Search for the cell housing the specified text and yield its (x, y) center coordinate. 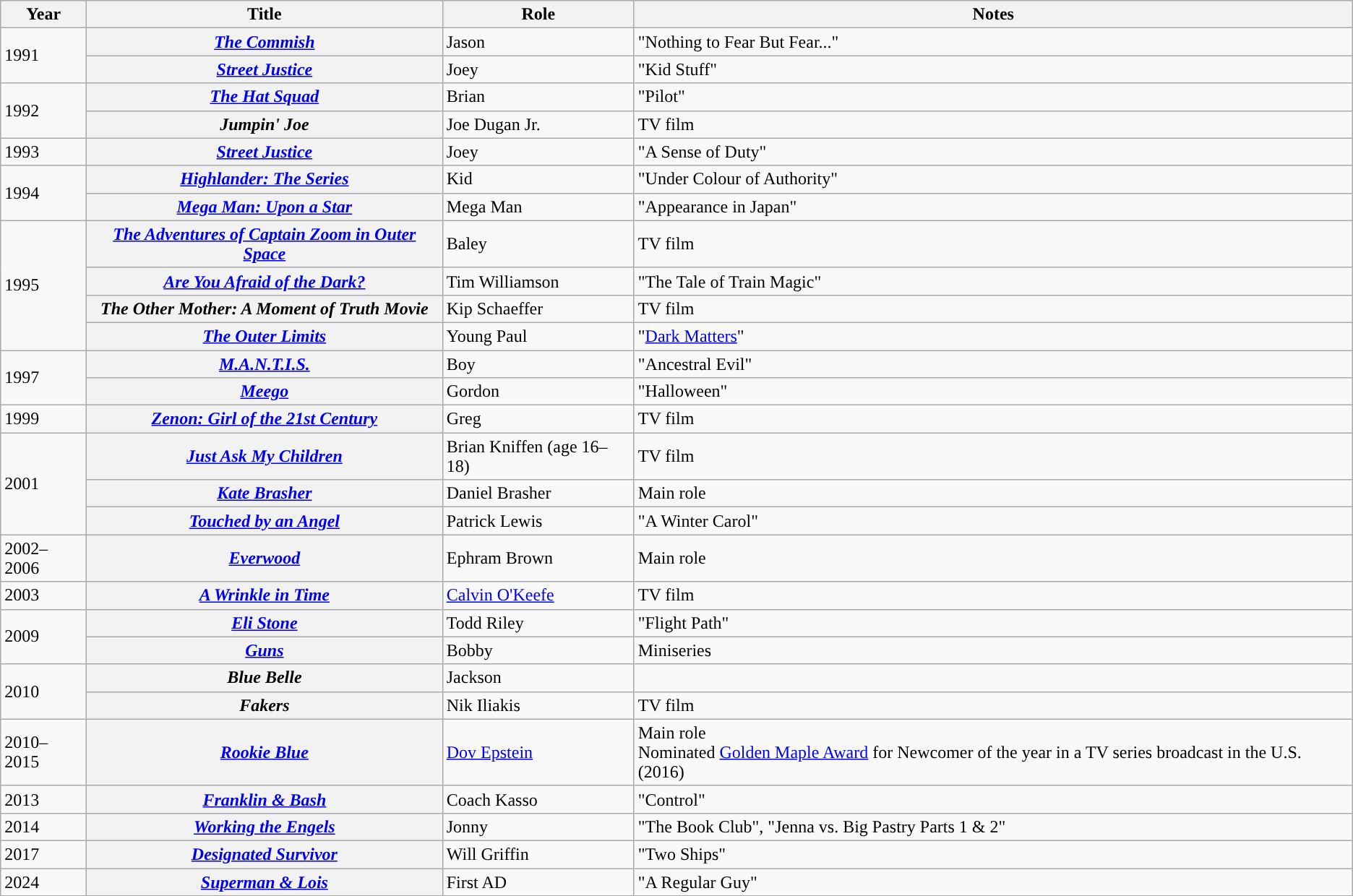
"Two Ships" (993, 854)
Jumpin' Joe (265, 124)
Baley (538, 244)
Main roleNominated Golden Maple Award for Newcomer of the year in a TV series broadcast in the U.S. (2016) (993, 752)
"The Book Club", "Jenna vs. Big Pastry Parts 1 & 2" (993, 827)
Coach Kasso (538, 799)
Notes (993, 14)
"The Tale of Train Magic" (993, 281)
Boy (538, 363)
1999 (43, 419)
Tim Williamson (538, 281)
Mega Man: Upon a Star (265, 207)
2003 (43, 595)
2002–2006 (43, 558)
2010 (43, 692)
"Ancestral Evil" (993, 363)
1994 (43, 193)
2017 (43, 854)
1997 (43, 377)
Daniel Brasher (538, 494)
The Hat Squad (265, 97)
M.A.N.T.I.S. (265, 363)
Jason (538, 42)
Highlander: The Series (265, 179)
Meego (265, 392)
Role (538, 14)
"Halloween" (993, 392)
2001 (43, 484)
Jackson (538, 678)
1993 (43, 152)
Year (43, 14)
Working the Engels (265, 827)
Rookie Blue (265, 752)
Greg (538, 419)
Patrick Lewis (538, 521)
The Commish (265, 42)
Guns (265, 650)
Nik Iliakis (538, 705)
Will Griffin (538, 854)
Miniseries (993, 650)
Calvin O'Keefe (538, 595)
A Wrinkle in Time (265, 595)
Kate Brasher (265, 494)
"A Winter Carol" (993, 521)
"Pilot" (993, 97)
Brian Kniffen (age 16–18) (538, 457)
2014 (43, 827)
Todd Riley (538, 623)
Touched by an Angel (265, 521)
Are You Afraid of the Dark? (265, 281)
Brian (538, 97)
2024 (43, 882)
Franklin & Bash (265, 799)
Eli Stone (265, 623)
Young Paul (538, 336)
2010–2015 (43, 752)
The Adventures of Captain Zoom in Outer Space (265, 244)
Dov Epstein (538, 752)
1992 (43, 111)
"Nothing to Fear But Fear..." (993, 42)
"Appearance in Japan" (993, 207)
The Outer Limits (265, 336)
1995 (43, 285)
Bobby (538, 650)
Title (265, 14)
2013 (43, 799)
"Flight Path" (993, 623)
"A Sense of Duty" (993, 152)
Fakers (265, 705)
Ephram Brown (538, 558)
"A Regular Guy" (993, 882)
1991 (43, 56)
The Other Mother: A Moment of Truth Movie (265, 309)
Gordon (538, 392)
Zenon: Girl of the 21st Century (265, 419)
Kip Schaeffer (538, 309)
Jonny (538, 827)
Joe Dugan Jr. (538, 124)
Everwood (265, 558)
Superman & Lois (265, 882)
"Under Colour of Authority" (993, 179)
"Control" (993, 799)
Blue Belle (265, 678)
Mega Man (538, 207)
Just Ask My Children (265, 457)
Designated Survivor (265, 854)
Kid (538, 179)
"Kid Stuff" (993, 69)
2009 (43, 637)
First AD (538, 882)
"Dark Matters" (993, 336)
